Pinpoint the cell where the given text exists, returning its (X, Y) midpoint coordinate. 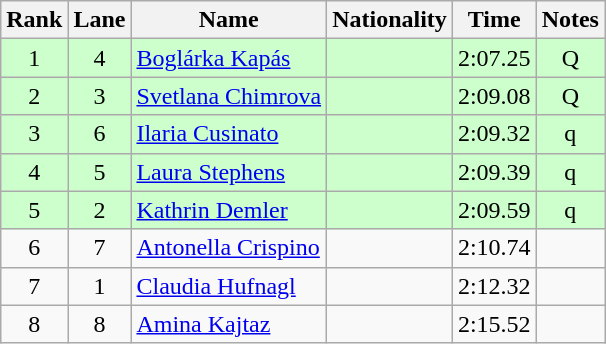
Antonella Crispino (229, 248)
2:09.08 (494, 96)
2:09.39 (494, 172)
Svetlana Chimrova (229, 96)
Nationality (390, 20)
Name (229, 20)
Lane (100, 20)
2:15.52 (494, 324)
Kathrin Demler (229, 210)
Notes (570, 20)
Ilaria Cusinato (229, 134)
Amina Kajtaz (229, 324)
2:12.32 (494, 286)
2:09.32 (494, 134)
Claudia Hufnagl (229, 286)
2:07.25 (494, 58)
Rank (34, 20)
Laura Stephens (229, 172)
2:09.59 (494, 210)
Boglárka Kapás (229, 58)
Time (494, 20)
2:10.74 (494, 248)
